Return the (X, Y) coordinate for the center point of the cell that contains the specified text.  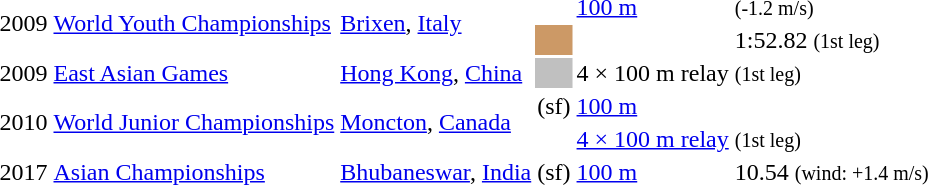
East Asian Games (194, 73)
100 m (652, 106)
World Junior Championships (194, 122)
Moncton, Canada (436, 122)
(sf) (554, 106)
Hong Kong, China (436, 73)
